Identify which cell holds the provided text, then report its [x, y] central coordinate. 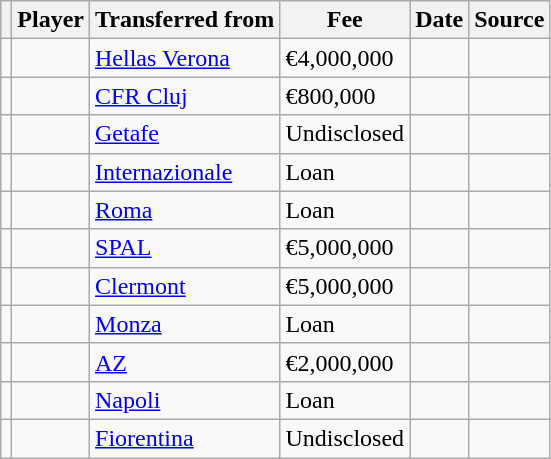
Monza [185, 324]
Napoli [185, 400]
Date [440, 20]
AZ [185, 362]
€4,000,000 [345, 58]
Clermont [185, 286]
Fiorentina [185, 438]
Fee [345, 20]
Player [51, 20]
Hellas Verona [185, 58]
€800,000 [345, 96]
Source [510, 20]
€2,000,000 [345, 362]
Getafe [185, 134]
CFR Cluj [185, 96]
Internazionale [185, 172]
SPAL [185, 248]
Roma [185, 210]
Transferred from [185, 20]
